Pinpoint the cell where the given text exists, returning its (x, y) midpoint coordinate. 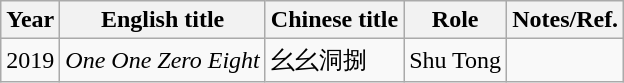
Notes/Ref. (566, 20)
Role (456, 20)
Shu Tong (456, 60)
English title (162, 20)
2019 (30, 60)
One One Zero Eight (162, 60)
Year (30, 20)
Chinese title (334, 20)
幺幺洞捌 (334, 60)
